From the cell containing the given text, extract its center point as (X, Y) coordinate. 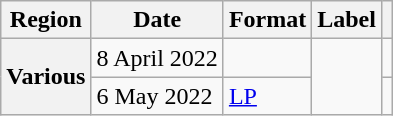
6 May 2022 (157, 96)
LP (267, 96)
Format (267, 20)
Label (347, 20)
Region (46, 20)
8 April 2022 (157, 58)
Various (46, 77)
Date (157, 20)
